Search for the cell housing the specified text and yield its [x, y] center coordinate. 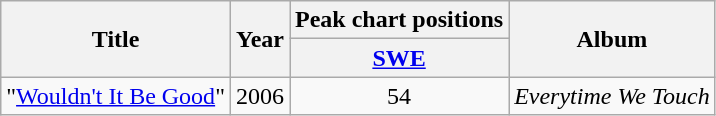
"Wouldn't It Be Good" [116, 96]
54 [400, 96]
Peak chart positions [400, 20]
SWE [400, 58]
2006 [260, 96]
Everytime We Touch [612, 96]
Album [612, 39]
Title [116, 39]
Year [260, 39]
